Provide the (x, y) coordinate of the cell's center where the given text is located.  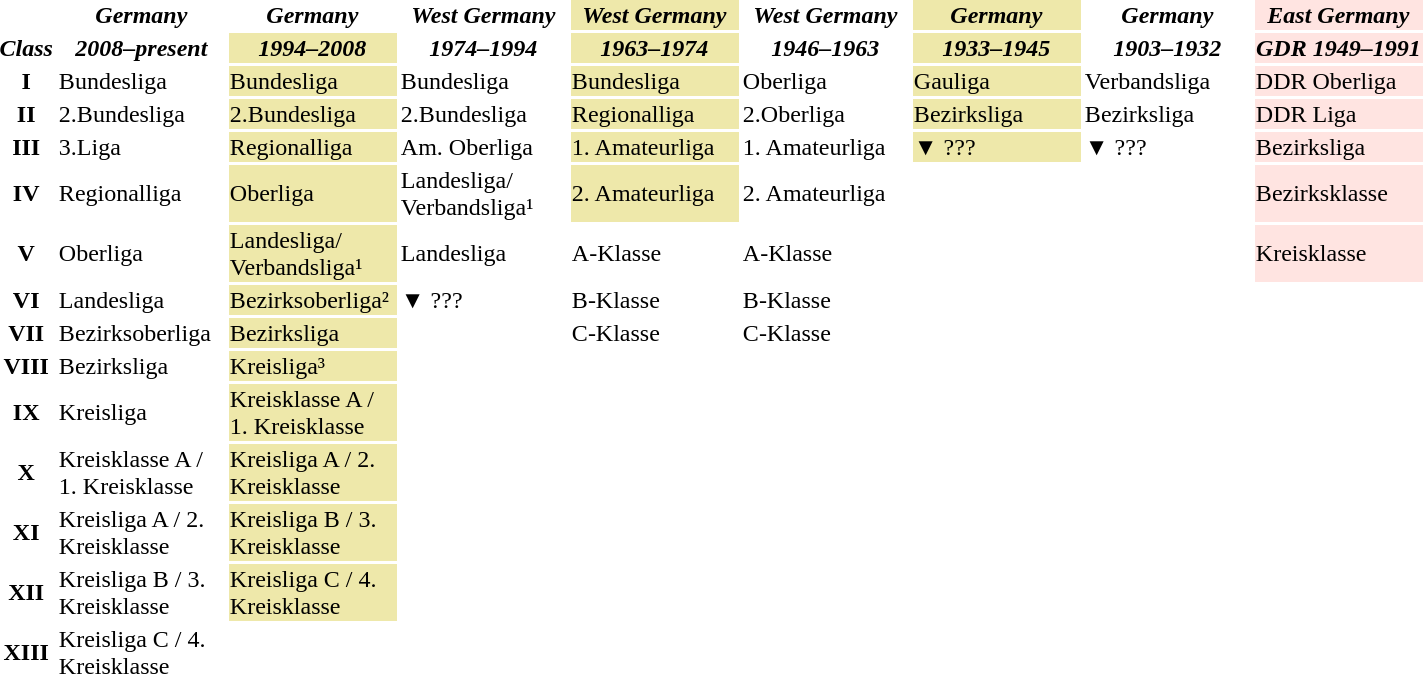
1946–1963 (825, 48)
DDR Oberliga (1338, 81)
1974–1994 (483, 48)
Kreisklasse (1338, 254)
2008–present (141, 48)
Kreisliga C / 4. Kreisklasse (312, 592)
Gauliga (996, 81)
Am. Oberliga (483, 147)
1994–2008 (312, 48)
East Germany (1338, 15)
1963–1974 (654, 48)
2.Oberliga (825, 114)
DDR Liga (1338, 114)
1933–1945 (996, 48)
Verbandsliga (1167, 81)
Kreisliga (141, 412)
Bezirksoberliga (141, 333)
Kreisliga³ (312, 366)
Bezirksklasse (1338, 194)
Bezirksoberliga² (312, 300)
1903–1932 (1167, 48)
3.Liga (141, 147)
GDR 1949–1991 (1338, 48)
